Scan for the cell matching the given text and deliver its [X, Y] coordinate at center. 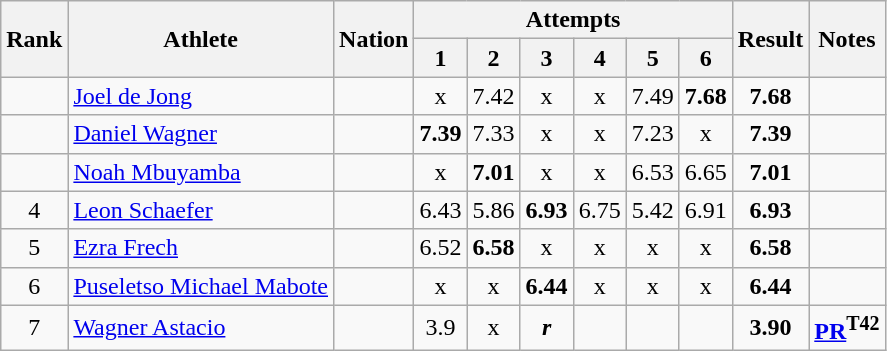
7.42 [494, 96]
7.33 [494, 134]
7.49 [652, 96]
Daniel Wagner [201, 134]
3.90 [770, 328]
PRT42 [847, 328]
6.53 [652, 172]
Wagner Astacio [201, 328]
5.86 [494, 210]
3 [546, 58]
Rank [34, 39]
Leon Schaefer [201, 210]
Result [770, 39]
Attempts [573, 20]
7 [34, 328]
6.91 [706, 210]
1 [440, 58]
Athlete [201, 39]
Notes [847, 39]
6.52 [440, 248]
6.65 [706, 172]
Puseletso Michael Mabote [201, 286]
r [546, 328]
5.42 [652, 210]
6.43 [440, 210]
Noah Mbuyamba [201, 172]
6.75 [600, 210]
7.23 [652, 134]
2 [494, 58]
Nation [374, 39]
Ezra Frech [201, 248]
Joel de Jong [201, 96]
3.9 [440, 328]
